Find where the given text appears and provide that cell's center as (x, y) coordinate. 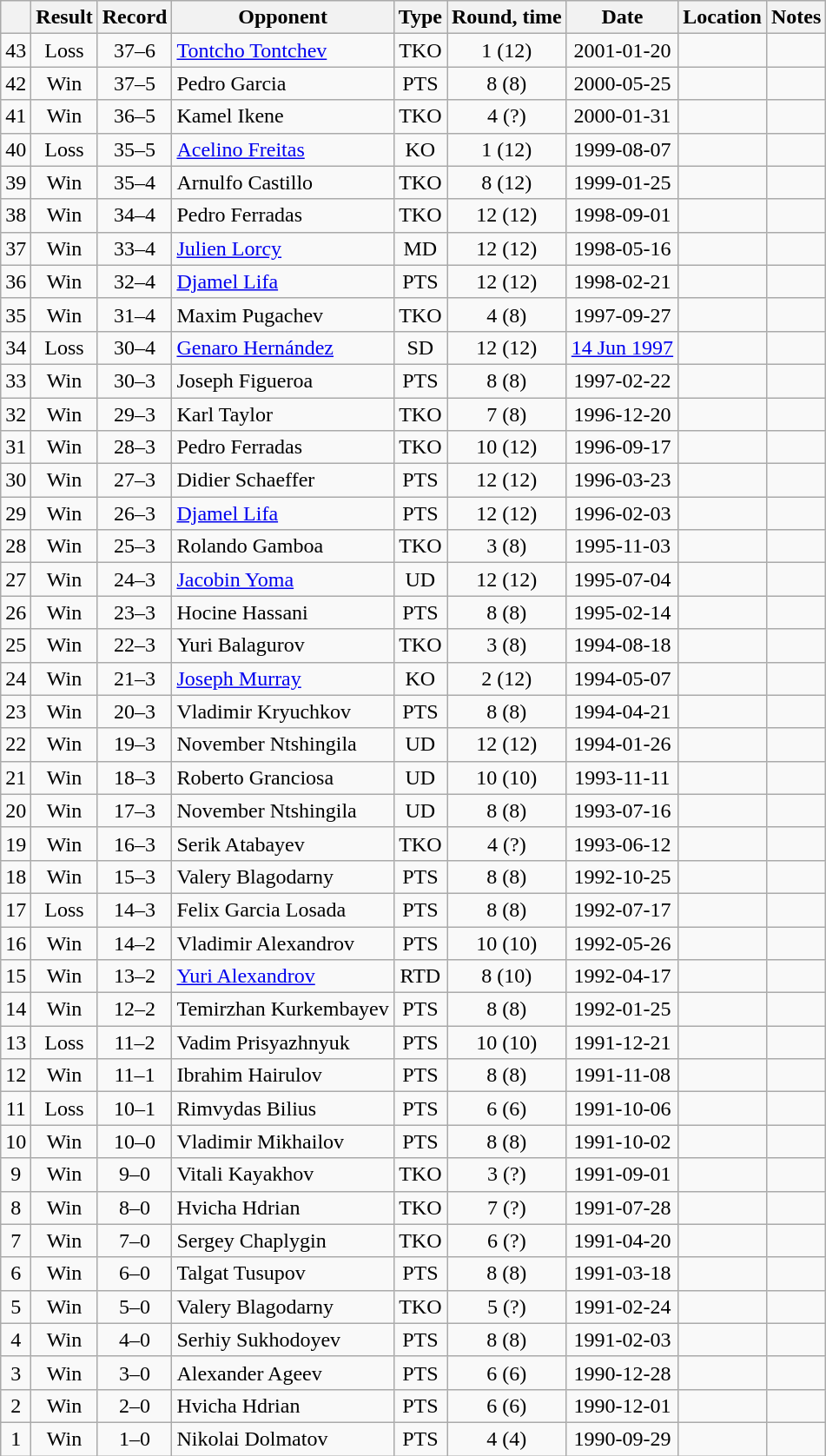
27–3 (135, 480)
Notes (796, 17)
Type (420, 17)
1990-12-01 (622, 1406)
1998-05-16 (622, 248)
2 (12) (506, 678)
1994-08-18 (622, 645)
1991-10-06 (622, 1109)
Tontcho Tontchev (283, 50)
31 (16, 447)
35 (16, 314)
23 (16, 711)
20–3 (135, 711)
27 (16, 579)
29–3 (135, 414)
MD (420, 248)
Date (622, 17)
1999-01-25 (622, 182)
16 (16, 943)
Kamel Ikene (283, 116)
38 (16, 215)
7 (8) (506, 414)
5 (?) (506, 1307)
14–2 (135, 943)
8 (16, 1208)
39 (16, 182)
5–0 (135, 1307)
1996-02-03 (622, 513)
22–3 (135, 645)
Roberto Granciosa (283, 778)
14 (16, 1009)
Talgat Tusupov (283, 1274)
1 (16, 1439)
1993-06-12 (622, 844)
8 (12) (506, 182)
11–2 (135, 1042)
2000-01-31 (622, 116)
37 (16, 248)
10 (16, 1142)
13 (16, 1042)
28–3 (135, 447)
30 (16, 480)
Opponent (283, 17)
1994-04-21 (622, 711)
15 (16, 976)
40 (16, 149)
1991-04-20 (622, 1241)
19 (16, 844)
37–6 (135, 50)
9–0 (135, 1175)
43 (16, 50)
25–3 (135, 546)
2 (16, 1406)
34 (16, 347)
Rolando Gamboa (283, 546)
Yuri Alexandrov (283, 976)
Alexander Ageev (283, 1373)
33 (16, 381)
14 Jun 1997 (622, 347)
1995-02-14 (622, 612)
19–3 (135, 745)
SD (420, 347)
32 (16, 414)
35–4 (135, 182)
1997-02-22 (622, 381)
1990-09-29 (622, 1439)
22 (16, 745)
Vladimir Mikhailov (283, 1142)
Acelino Freitas (283, 149)
2000-05-25 (622, 83)
42 (16, 83)
Ibrahim Hairulov (283, 1075)
Nikolai Dolmatov (283, 1439)
14–3 (135, 910)
Temirzhan Kurkembayev (283, 1009)
Arnulfo Castillo (283, 182)
23–3 (135, 612)
2–0 (135, 1406)
Didier Schaeffer (283, 480)
Genaro Hernández (283, 347)
9 (16, 1175)
2001-01-20 (622, 50)
1990-12-28 (622, 1373)
1997-09-27 (622, 314)
1998-02-21 (622, 281)
11 (16, 1109)
1991-07-28 (622, 1208)
24 (16, 678)
1991-11-08 (622, 1075)
7–0 (135, 1241)
1991-12-21 (622, 1042)
Serik Atabayev (283, 844)
1996-03-23 (622, 480)
1991-03-18 (622, 1274)
6–0 (135, 1274)
Round, time (506, 17)
1998-09-01 (622, 215)
16–3 (135, 844)
Karl Taylor (283, 414)
Result (64, 17)
28 (16, 546)
1996-12-20 (622, 414)
6 (?) (506, 1241)
Julien Lorcy (283, 248)
Vadim Prisyazhnyuk (283, 1042)
1991-02-03 (622, 1340)
Maxim Pugachev (283, 314)
4 (4) (506, 1439)
Vladimir Kryuchkov (283, 711)
13–2 (135, 976)
10–1 (135, 1109)
41 (16, 116)
1995-11-03 (622, 546)
1991-02-24 (622, 1307)
7 (?) (506, 1208)
21–3 (135, 678)
Record (135, 17)
25 (16, 645)
1996-09-17 (622, 447)
1992-07-17 (622, 910)
6 (16, 1274)
1991-09-01 (622, 1175)
30–4 (135, 347)
3–0 (135, 1373)
30–3 (135, 381)
8–0 (135, 1208)
5 (16, 1307)
Felix Garcia Losada (283, 910)
Joseph Murray (283, 678)
1994-05-07 (622, 678)
20 (16, 811)
26–3 (135, 513)
10 (12) (506, 447)
10–0 (135, 1142)
12 (16, 1075)
1994-01-26 (622, 745)
36 (16, 281)
Joseph Figueroa (283, 381)
33–4 (135, 248)
Yuri Balagurov (283, 645)
4 (16, 1340)
18 (16, 877)
Vladimir Alexandrov (283, 943)
Rimvydas Bilius (283, 1109)
1993-07-16 (622, 811)
24–3 (135, 579)
31–4 (135, 314)
17–3 (135, 811)
4 (8) (506, 314)
29 (16, 513)
Serhiy Sukhodoyev (283, 1340)
36–5 (135, 116)
3 (?) (506, 1175)
26 (16, 612)
11–1 (135, 1075)
8 (10) (506, 976)
Hocine Hassani (283, 612)
7 (16, 1241)
Location (723, 17)
Pedro Garcia (283, 83)
1992-04-17 (622, 976)
3 (16, 1373)
34–4 (135, 215)
37–5 (135, 83)
35–5 (135, 149)
12–2 (135, 1009)
1999-08-07 (622, 149)
Jacobin Yoma (283, 579)
18–3 (135, 778)
32–4 (135, 281)
1–0 (135, 1439)
1995-07-04 (622, 579)
1992-01-25 (622, 1009)
17 (16, 910)
1992-05-26 (622, 943)
1992-10-25 (622, 877)
RTD (420, 976)
1993-11-11 (622, 778)
Vitali Kayakhov (283, 1175)
1991-10-02 (622, 1142)
4–0 (135, 1340)
Sergey Chaplygin (283, 1241)
21 (16, 778)
15–3 (135, 877)
